Identify which cell holds the provided text, then report its [x, y] central coordinate. 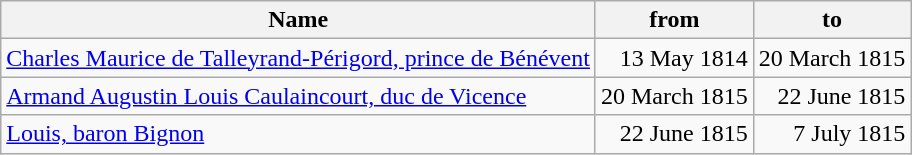
Name [298, 20]
from [674, 20]
Armand Augustin Louis Caulaincourt, duc de Vicence [298, 96]
Louis, baron Bignon [298, 134]
to [832, 20]
Charles Maurice de Talleyrand-Périgord, prince de Bénévent [298, 58]
7 July 1815 [832, 134]
13 May 1814 [674, 58]
